Search for the cell housing the specified text and yield its [X, Y] center coordinate. 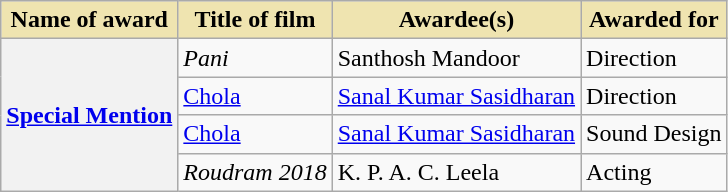
Title of film [255, 20]
Pani [255, 58]
K. P. A. C. Leela [456, 172]
Acting [654, 172]
Santhosh Mandoor [456, 58]
Awardee(s) [456, 20]
Special Mention [90, 115]
Sound Design [654, 134]
Roudram 2018 [255, 172]
Awarded for [654, 20]
Name of award [90, 20]
